For the text-containing cell, return its midpoint in [X, Y] coordinate format. 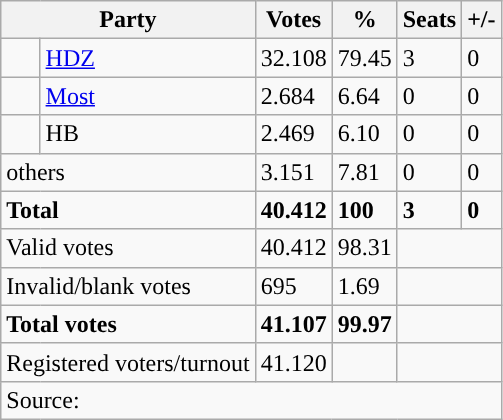
32.108 [294, 58]
HDZ [148, 58]
100 [364, 210]
Valid votes [128, 248]
695 [294, 286]
Votes [294, 20]
1.69 [364, 286]
Most [148, 96]
41.107 [294, 324]
2.684 [294, 96]
Total [128, 210]
3.151 [294, 172]
98.31 [364, 248]
Party [128, 20]
99.97 [364, 324]
79.45 [364, 58]
Invalid/blank votes [128, 286]
% [364, 20]
7.81 [364, 172]
others [128, 172]
+/- [482, 20]
41.120 [294, 362]
6.64 [364, 96]
Seats [429, 20]
HB [148, 134]
Registered voters/turnout [128, 362]
Total votes [128, 324]
6.10 [364, 134]
Source: [251, 400]
2.469 [294, 134]
